Scan for the cell matching the given text and deliver its (X, Y) coordinate at center. 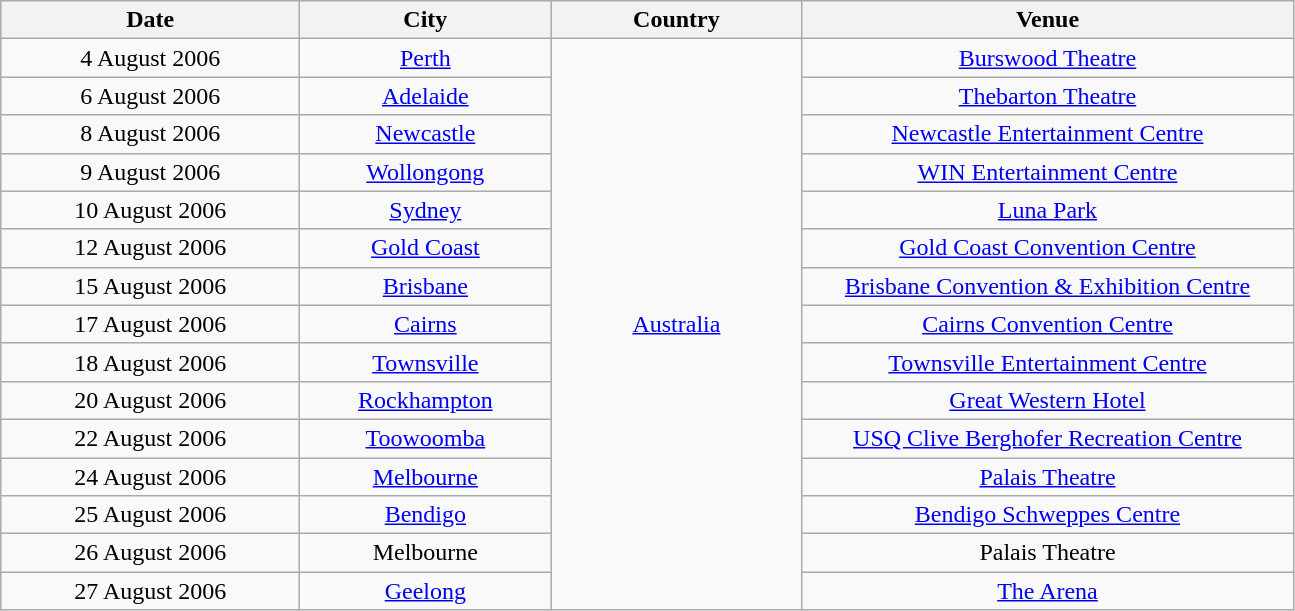
Gold Coast (426, 248)
25 August 2006 (150, 515)
Newcastle (426, 134)
Luna Park (1048, 210)
Country (676, 20)
Thebarton Theatre (1048, 96)
Townsville (426, 362)
Perth (426, 58)
Adelaide (426, 96)
Sydney (426, 210)
Gold Coast Convention Centre (1048, 248)
20 August 2006 (150, 400)
Cairns (426, 324)
Bendigo (426, 515)
26 August 2006 (150, 553)
Geelong (426, 591)
8 August 2006 (150, 134)
Brisbane Convention & Exhibition Centre (1048, 286)
Newcastle Entertainment Centre (1048, 134)
27 August 2006 (150, 591)
Australia (676, 324)
9 August 2006 (150, 172)
18 August 2006 (150, 362)
Toowoomba (426, 438)
10 August 2006 (150, 210)
Burswood Theatre (1048, 58)
City (426, 20)
Cairns Convention Centre (1048, 324)
Date (150, 20)
6 August 2006 (150, 96)
The Arena (1048, 591)
12 August 2006 (150, 248)
Bendigo Schweppes Centre (1048, 515)
15 August 2006 (150, 286)
24 August 2006 (150, 477)
USQ Clive Berghofer Recreation Centre (1048, 438)
4 August 2006 (150, 58)
22 August 2006 (150, 438)
Venue (1048, 20)
Rockhampton (426, 400)
17 August 2006 (150, 324)
Wollongong (426, 172)
Brisbane (426, 286)
WIN Entertainment Centre (1048, 172)
Great Western Hotel (1048, 400)
Townsville Entertainment Centre (1048, 362)
